Determine the (x, y) coordinate at the center of the cell enclosing the given text.  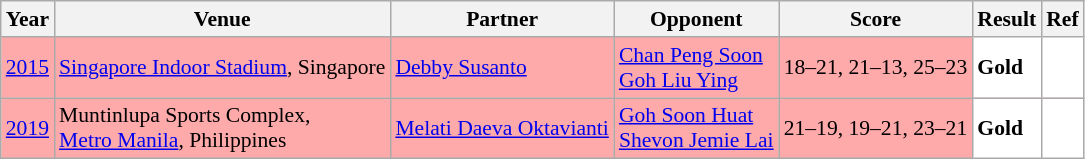
21–19, 19–21, 23–21 (876, 128)
Goh Soon Huat Shevon Jemie Lai (696, 128)
Chan Peng Soon Goh Liu Ying (696, 68)
Ref (1062, 19)
Singapore Indoor Stadium, Singapore (222, 68)
Melati Daeva Oktavianti (502, 128)
Opponent (696, 19)
2019 (28, 128)
2015 (28, 68)
Result (1006, 19)
18–21, 21–13, 25–23 (876, 68)
Debby Susanto (502, 68)
Year (28, 19)
Score (876, 19)
Muntinlupa Sports Complex,Metro Manila, Philippines (222, 128)
Partner (502, 19)
Venue (222, 19)
